Identify which cell holds the provided text, then report its [x, y] central coordinate. 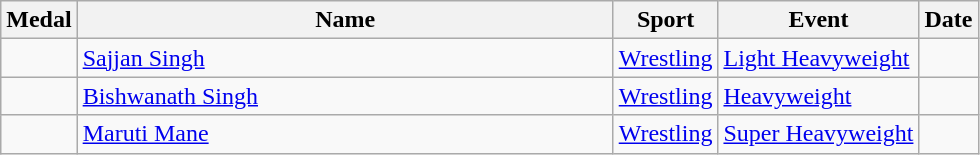
Sport [666, 20]
Heavyweight [818, 96]
Sajjan Singh [345, 58]
Bishwanath Singh [345, 96]
Light Heavyweight [818, 58]
Event [818, 20]
Maruti Mane [345, 134]
Name [345, 20]
Medal [39, 20]
Super Heavyweight [818, 134]
Date [948, 20]
